Extract the [x, y] coordinate from the center of the cell holding the provided text.  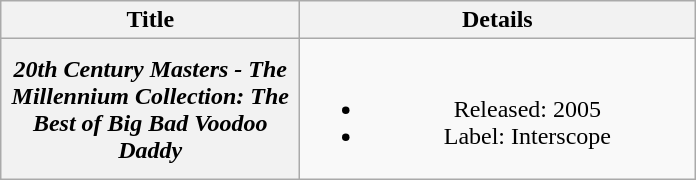
Title [150, 20]
Released: 2005Label: Interscope [498, 109]
Details [498, 20]
20th Century Masters - The Millennium Collection: The Best of Big Bad Voodoo Daddy [150, 109]
